Scan for the cell matching the given text and deliver its (X, Y) coordinate at center. 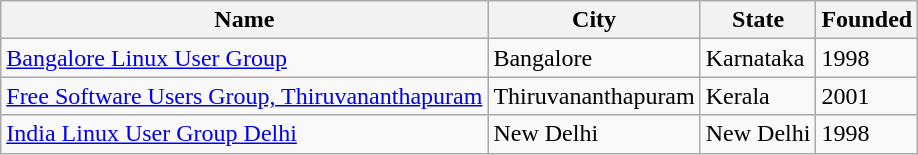
Free Software Users Group, Thiruvananthapuram (244, 96)
State (758, 20)
Bangalore Linux User Group (244, 58)
India Linux User Group Delhi (244, 134)
City (594, 20)
Founded (867, 20)
Kerala (758, 96)
Karnataka (758, 58)
Thiruvananthapuram (594, 96)
Bangalore (594, 58)
Name (244, 20)
2001 (867, 96)
